Locate the cell with the specified text and output its [X, Y] center coordinate. 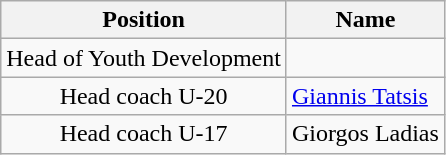
Head coach U-20 [144, 96]
Head coach U-17 [144, 134]
Giorgos Ladias [365, 134]
Head of Youth Development [144, 58]
Giannis Tatsis [365, 96]
Position [144, 20]
Name [365, 20]
